Detect which cell encompasses the target text, then output its (x, y) center coordinate. 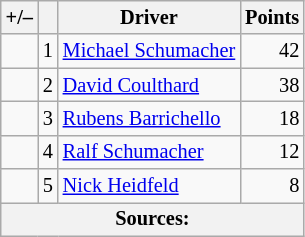
Driver (149, 17)
5 (48, 186)
Sources: (152, 219)
42 (272, 51)
38 (272, 85)
8 (272, 186)
1 (48, 51)
Michael Schumacher (149, 51)
Ralf Schumacher (149, 152)
Rubens Barrichello (149, 118)
2 (48, 85)
Points (272, 17)
3 (48, 118)
18 (272, 118)
12 (272, 152)
Nick Heidfeld (149, 186)
+/– (20, 17)
David Coulthard (149, 85)
4 (48, 152)
